Capture the cell that displays the provided text and extract its [x, y] central coordinate. 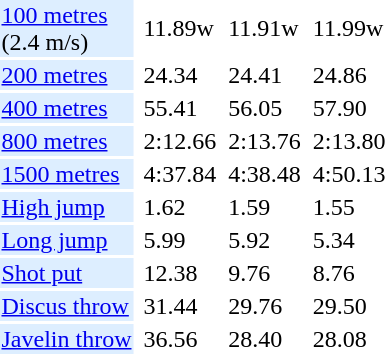
56.05 [265, 108]
28.40 [265, 339]
400 metres [66, 108]
2:13.76 [265, 141]
24.41 [265, 75]
5.92 [265, 240]
100 metres (2.4 m/s) [66, 28]
12.38 [180, 273]
Long jump [66, 240]
200 metres [66, 75]
31.44 [180, 306]
36.56 [180, 339]
Discus throw [66, 306]
High jump [66, 207]
9.76 [265, 273]
11.89w [180, 28]
Shot put [66, 273]
2:12.66 [180, 141]
800 metres [66, 141]
1.59 [265, 207]
55.41 [180, 108]
1.62 [180, 207]
4:37.84 [180, 174]
29.76 [265, 306]
11.91w [265, 28]
5.99 [180, 240]
4:38.48 [265, 174]
Javelin throw [66, 339]
1500 metres [66, 174]
24.34 [180, 75]
